Search for the cell housing the specified text and yield its (x, y) center coordinate. 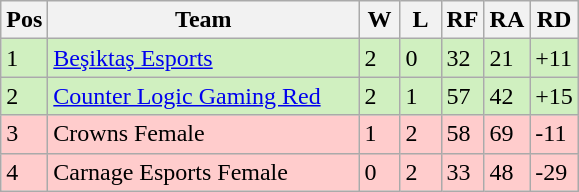
4 (24, 172)
3 (24, 134)
Crowns Female (204, 134)
Carnage Esports Female (204, 172)
58 (462, 134)
Team (204, 20)
+15 (554, 96)
Beşiktaş Esports (204, 58)
21 (507, 58)
33 (462, 172)
W (380, 20)
32 (462, 58)
RD (554, 20)
-11 (554, 134)
Pos (24, 20)
69 (507, 134)
-29 (554, 172)
+11 (554, 58)
L (420, 20)
Counter Logic Gaming Red (204, 96)
48 (507, 172)
57 (462, 96)
RF (462, 20)
42 (507, 96)
RA (507, 20)
